From the cell containing the given text, extract its center point as [X, Y] coordinate. 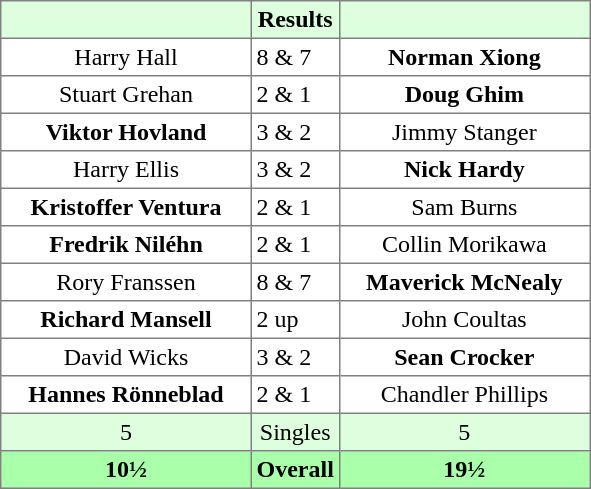
Norman Xiong [464, 57]
Doug Ghim [464, 95]
2 up [295, 320]
John Coultas [464, 320]
Rory Franssen [126, 282]
Chandler Phillips [464, 395]
Results [295, 20]
Jimmy Stanger [464, 132]
Sean Crocker [464, 357]
Hannes Rönneblad [126, 395]
Fredrik Niléhn [126, 245]
Viktor Hovland [126, 132]
Maverick McNealy [464, 282]
Stuart Grehan [126, 95]
Harry Hall [126, 57]
19½ [464, 470]
10½ [126, 470]
Overall [295, 470]
Collin Morikawa [464, 245]
David Wicks [126, 357]
Sam Burns [464, 207]
Kristoffer Ventura [126, 207]
Harry Ellis [126, 170]
Nick Hardy [464, 170]
Richard Mansell [126, 320]
Singles [295, 432]
